Capture the cell that displays the provided text and extract its (X, Y) central coordinate. 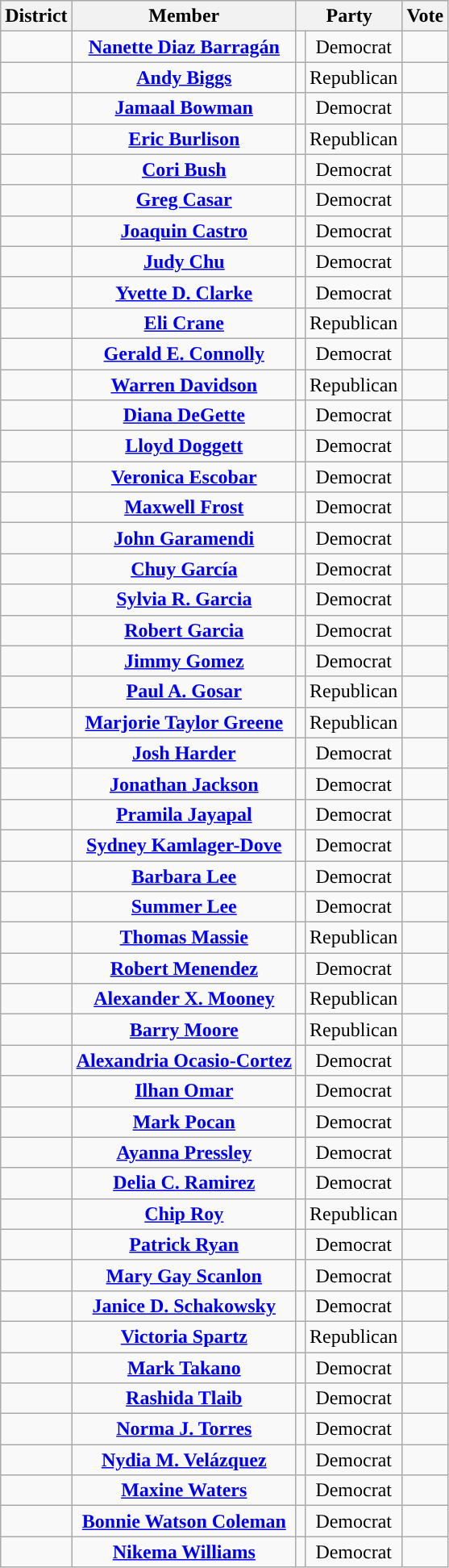
Pramila Jayapal (184, 814)
Judy Chu (184, 261)
Rashida Tlaib (184, 1399)
Jimmy Gomez (184, 661)
District (36, 16)
Summer Lee (184, 907)
Gerald E. Connolly (184, 353)
Nikema Williams (184, 1552)
Barbara Lee (184, 876)
John Garamendi (184, 538)
Vote (426, 16)
Chuy García (184, 569)
Sydney Kamlager-Dove (184, 845)
Jonathan Jackson (184, 784)
Nanette Diaz Barragán (184, 47)
Eli Crane (184, 323)
Veronica Escobar (184, 477)
Eric Burlison (184, 139)
Maxwell Frost (184, 508)
Mark Takano (184, 1368)
Paul A. Gosar (184, 692)
Maxine Waters (184, 1491)
Chip Roy (184, 1214)
Joaquin Castro (184, 231)
Lloyd Doggett (184, 446)
Greg Casar (184, 200)
Mark Pocan (184, 1122)
Member (184, 16)
Jamaal Bowman (184, 108)
Yvette D. Clarke (184, 292)
Marjorie Taylor Greene (184, 722)
Josh Harder (184, 753)
Patrick Ryan (184, 1244)
Ilhan Omar (184, 1091)
Alexandria Ocasio-Cortez (184, 1060)
Nydia M. Velázquez (184, 1460)
Thomas Massie (184, 938)
Party (348, 16)
Andy Biggs (184, 77)
Alexander X. Mooney (184, 999)
Victoria Spartz (184, 1336)
Mary Gay Scanlon (184, 1275)
Diana DeGette (184, 416)
Sylvia R. Garcia (184, 600)
Bonnie Watson Coleman (184, 1521)
Robert Garcia (184, 630)
Robert Menendez (184, 968)
Warren Davidson (184, 385)
Ayanna Pressley (184, 1152)
Delia C. Ramirez (184, 1183)
Barry Moore (184, 1030)
Cori Bush (184, 169)
Janice D. Schakowsky (184, 1306)
Norma J. Torres (184, 1429)
